From the cell containing the given text, extract its center point as [x, y] coordinate. 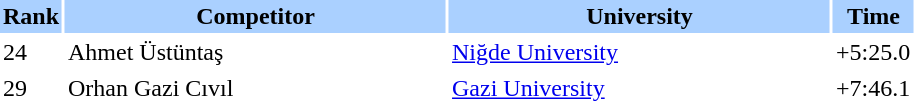
Rank [31, 16]
24 [31, 52]
Competitor [256, 16]
Ahmet Üstüntaş [256, 52]
+5:25.0 [874, 52]
Niğde University [640, 52]
University [640, 16]
Time [874, 16]
